Output the [x, y] coordinate of the center of the cell containing the given text.  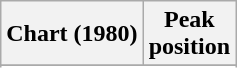
Peakposition [189, 34]
Chart (1980) [72, 34]
